From the cell containing the given text, extract its center point as [X, Y] coordinate. 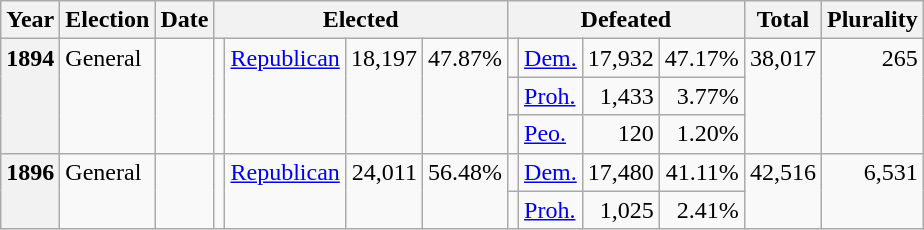
17,932 [620, 58]
1896 [30, 191]
Defeated [626, 20]
17,480 [620, 172]
41.11% [702, 172]
1,433 [620, 96]
Year [30, 20]
24,011 [384, 191]
1.20% [702, 134]
38,017 [782, 96]
1894 [30, 96]
47.17% [702, 58]
56.48% [464, 191]
3.77% [702, 96]
120 [620, 134]
42,516 [782, 191]
Plurality [872, 20]
Date [184, 20]
47.87% [464, 96]
18,197 [384, 96]
1,025 [620, 210]
2.41% [702, 210]
Peo. [551, 134]
Election [108, 20]
265 [872, 96]
Elected [361, 20]
6,531 [872, 191]
Total [782, 20]
